Find where the given text appears and provide that cell's center as (x, y) coordinate. 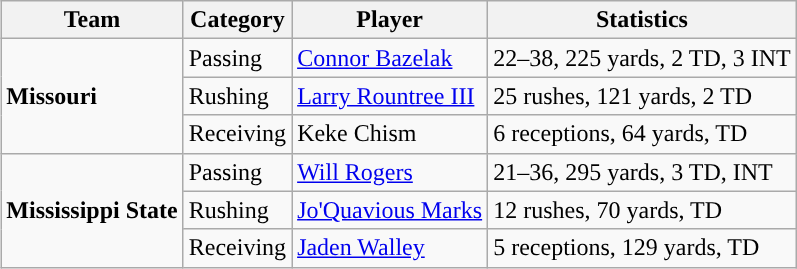
12 rushes, 70 yards, TD (642, 210)
Mississippi State (92, 210)
Connor Bazelak (390, 58)
6 receptions, 64 yards, TD (642, 134)
Jaden Walley (390, 248)
Keke Chism (390, 134)
Jo'Quavious Marks (390, 210)
Player (390, 20)
Missouri (92, 96)
5 receptions, 129 yards, TD (642, 248)
21–36, 295 yards, 3 TD, INT (642, 172)
22–38, 225 yards, 2 TD, 3 INT (642, 58)
Will Rogers (390, 172)
Team (92, 20)
Larry Rountree III (390, 96)
Category (237, 20)
25 rushes, 121 yards, 2 TD (642, 96)
Statistics (642, 20)
